Return [X, Y] of the center of cell containing provided text 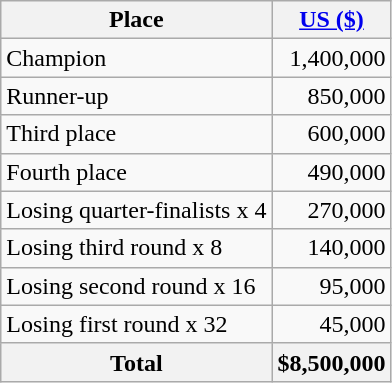
$8,500,000 [332, 362]
1,400,000 [332, 58]
140,000 [332, 248]
Losing first round x 32 [136, 324]
Losing second round x 16 [136, 286]
Losing third round x 8 [136, 248]
US ($) [332, 20]
45,000 [332, 324]
Third place [136, 134]
Place [136, 20]
Champion [136, 58]
490,000 [332, 172]
Runner-up [136, 96]
Losing quarter-finalists x 4 [136, 210]
270,000 [332, 210]
850,000 [332, 96]
Total [136, 362]
600,000 [332, 134]
95,000 [332, 286]
Fourth place [136, 172]
